Identify which cell holds the provided text, then report its (X, Y) central coordinate. 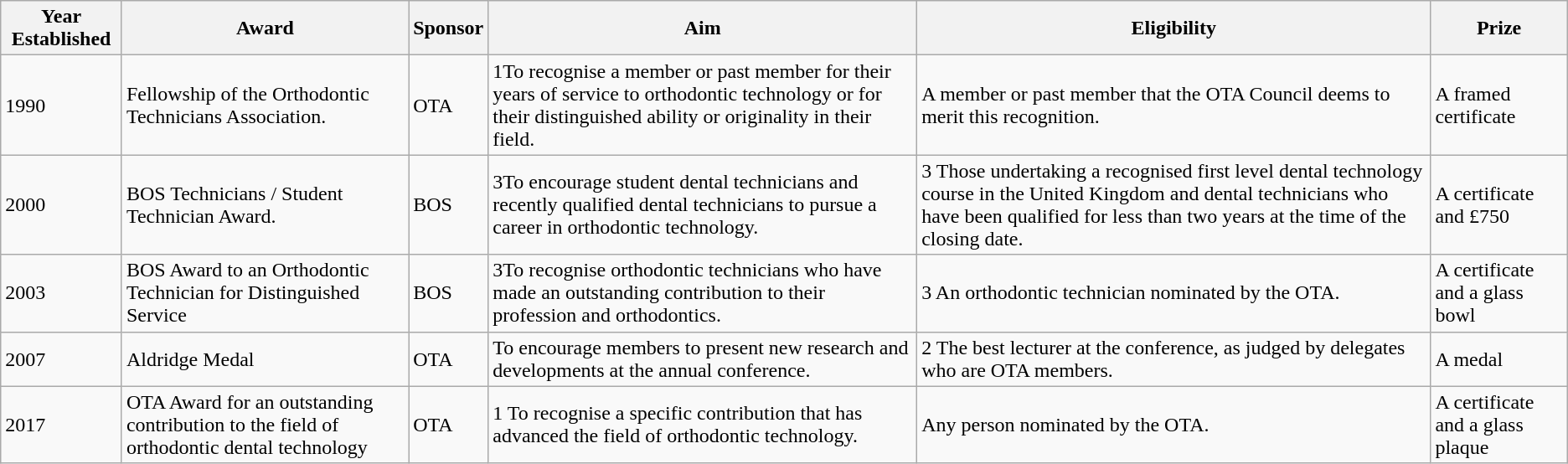
1 To recognise a specific contribution that has advanced the field of orthodontic technology. (703, 425)
A certificate and a glass bowl (1499, 293)
A medal (1499, 358)
OTA Award for an outstanding contribution to the field of orthodontic dental technology (265, 425)
A certificate and a glass plaque (1499, 425)
2000 (62, 204)
Fellowship of the Orthodontic Technicians Association. (265, 106)
Aldridge Medal (265, 358)
2 The best lecturer at the conference, as judged by delegates who are OTA members. (1174, 358)
Year Established (62, 28)
1990 (62, 106)
3 An orthodontic technician nominated by the OTA. (1174, 293)
Any person nominated by the OTA. (1174, 425)
Prize (1499, 28)
3To recognise orthodontic technicians who have made an outstanding contribution to their profession and orthodontics. (703, 293)
A framed certificate (1499, 106)
2017 (62, 425)
2003 (62, 293)
Award (265, 28)
Eligibility (1174, 28)
A member or past member that the OTA Council deems to merit this recognition. (1174, 106)
To encourage members to present new research and developments at the annual conference. (703, 358)
BOS Technicians / Student Technician Award. (265, 204)
BOS Award to an Orthodontic Technician for Distinguished Service (265, 293)
Aim (703, 28)
A certificate and £750 (1499, 204)
3To encourage student dental technicians and recently qualified dental technicians to pursue a career in orthodontic technology. (703, 204)
2007 (62, 358)
Sponsor (449, 28)
